Find where the given text appears and provide that cell's center as [X, Y] coordinate. 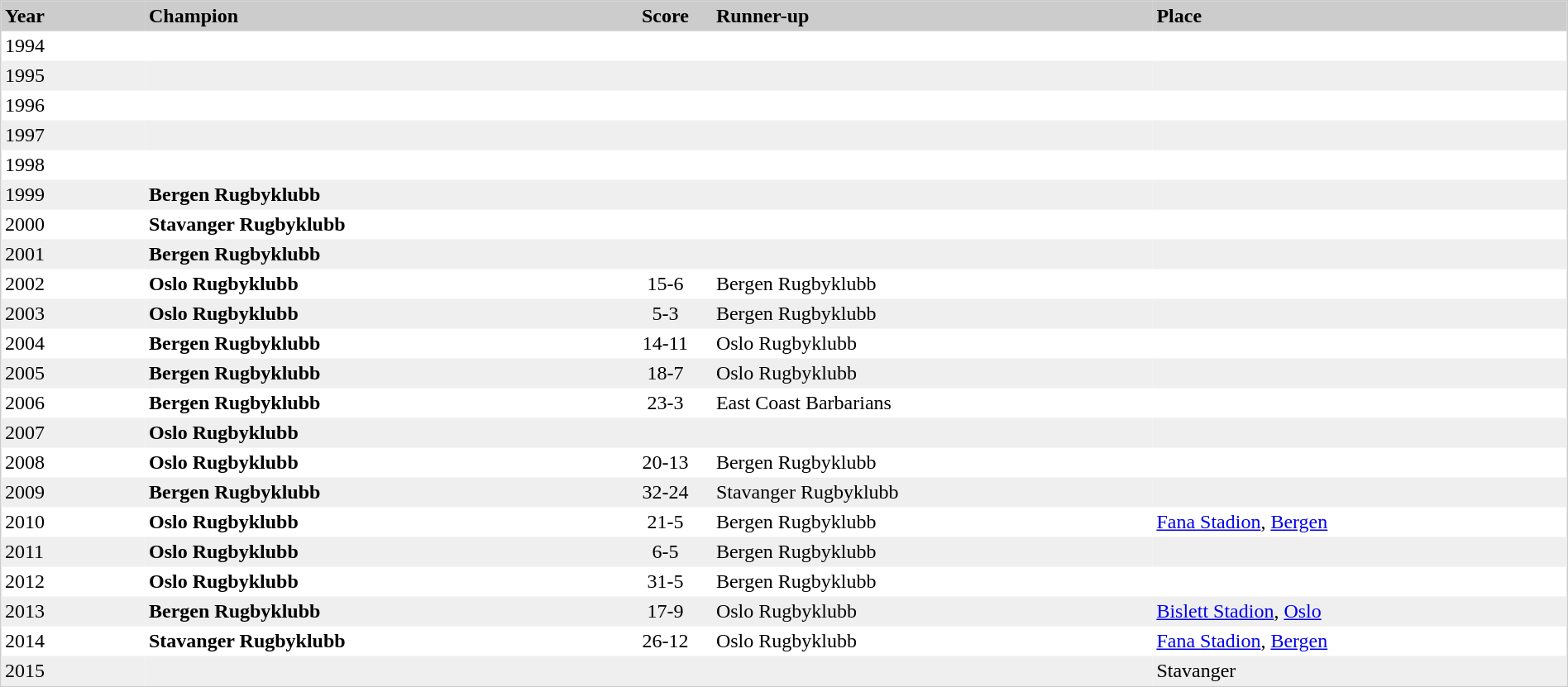
15-6 [665, 284]
Place [1360, 17]
Score [665, 17]
2006 [74, 403]
18-7 [665, 374]
32-24 [665, 493]
21-5 [665, 522]
2009 [74, 493]
2004 [74, 344]
1996 [74, 106]
6-5 [665, 552]
Champion [382, 17]
Runner-up [932, 17]
2001 [74, 255]
2013 [74, 612]
2005 [74, 374]
Stavanger [1360, 671]
2000 [74, 225]
2008 [74, 463]
Year [74, 17]
Bislett Stadion, Oslo [1360, 612]
1994 [74, 46]
5-3 [665, 314]
2015 [74, 671]
2011 [74, 552]
2007 [74, 433]
2002 [74, 284]
2003 [74, 314]
1998 [74, 165]
1995 [74, 76]
20-13 [665, 463]
2014 [74, 642]
East Coast Barbarians [932, 403]
23-3 [665, 403]
2012 [74, 582]
26-12 [665, 642]
1999 [74, 195]
14-11 [665, 344]
2010 [74, 522]
31-5 [665, 582]
1997 [74, 136]
17-9 [665, 612]
